Find where the given text appears and provide that cell's center as [X, Y] coordinate. 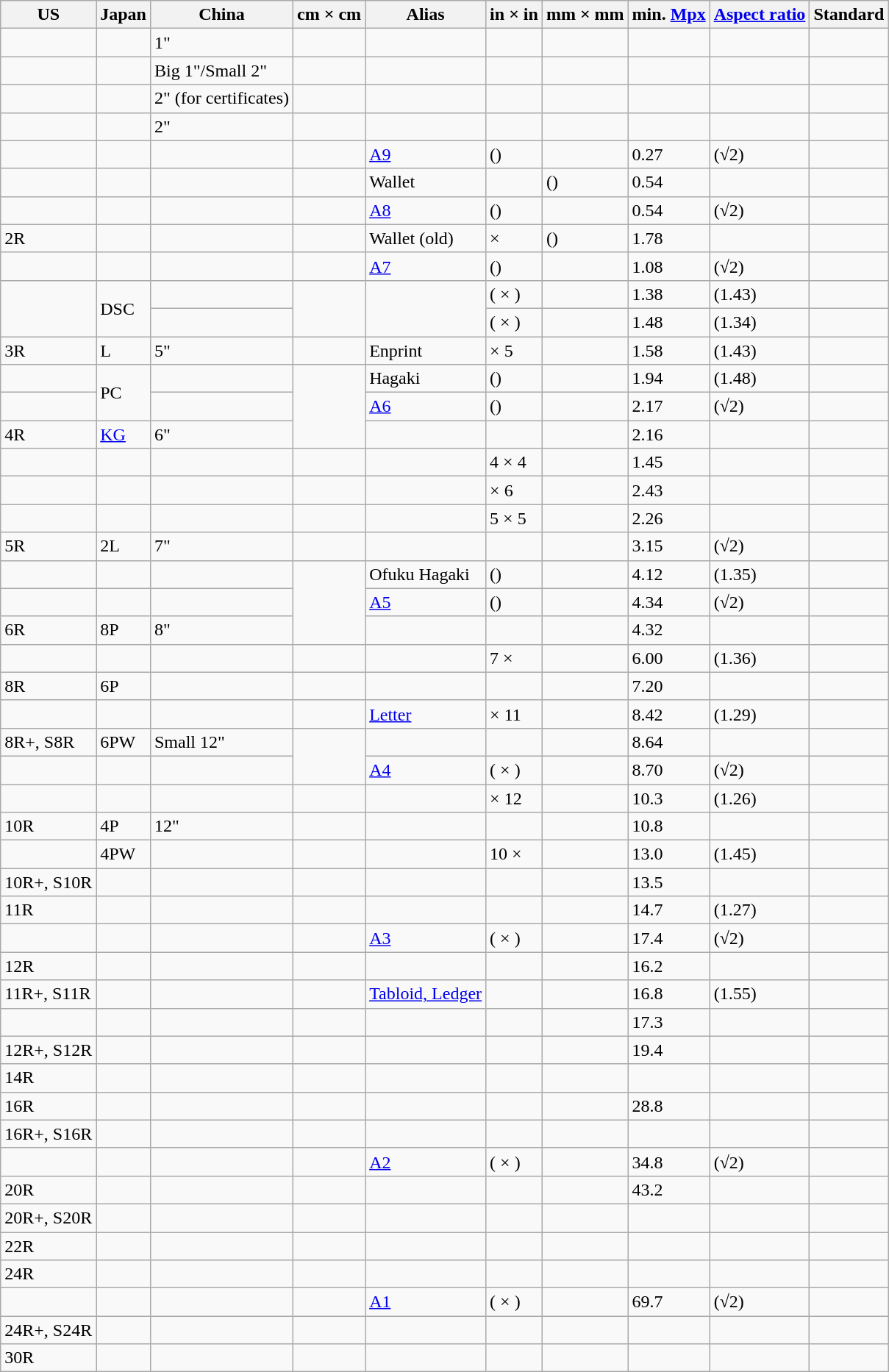
10R [49, 826]
A5 [426, 602]
30R [49, 1358]
69.7 [669, 1302]
(1.48) [760, 379]
1.48 [669, 322]
8.70 [669, 770]
8R+, S8R [49, 742]
6" [221, 435]
4R [49, 435]
22R [49, 1246]
× [515, 238]
34.8 [669, 1162]
24R [49, 1274]
(1.35) [760, 574]
7.20 [669, 686]
Small 12" [221, 742]
20R [49, 1190]
3R [49, 351]
14R [49, 1078]
A3 [426, 938]
DSC [124, 308]
5R [49, 546]
10R+, S10R [49, 882]
Japan [124, 15]
Big 1"/Small 2" [221, 71]
A7 [426, 266]
Wallet (old) [426, 238]
(1.45) [760, 854]
(1.29) [760, 714]
4.12 [669, 574]
cm × cm [329, 15]
min. Mpx [669, 15]
43.2 [669, 1190]
China [221, 15]
6R [49, 630]
10.8 [669, 826]
4 × 4 [515, 462]
8.42 [669, 714]
3.15 [669, 546]
(1.26) [760, 798]
Alias [426, 15]
1.08 [669, 266]
1.45 [669, 462]
2.16 [669, 435]
(1.55) [760, 994]
1.58 [669, 351]
5" [221, 351]
× 11 [515, 714]
× 5 [515, 351]
KG [124, 435]
6.00 [669, 658]
24R+, S24R [49, 1330]
7" [221, 546]
1.38 [669, 294]
16.2 [669, 966]
PC [124, 393]
12R+, S12R [49, 1050]
(1.36) [760, 658]
× 12 [515, 798]
4PW [124, 854]
8P [124, 630]
12R [49, 966]
Letter [426, 714]
4P [124, 826]
8" [221, 630]
A2 [426, 1162]
16R+, S16R [49, 1134]
14.7 [669, 910]
2L [124, 546]
2R [49, 238]
16R [49, 1106]
10.3 [669, 798]
16.8 [669, 994]
US [49, 15]
0.27 [669, 154]
20R+, S20R [49, 1218]
A6 [426, 407]
6P [124, 686]
19.4 [669, 1050]
1" [221, 43]
4.32 [669, 630]
17.4 [669, 938]
13.5 [669, 882]
5 × 5 [515, 518]
A1 [426, 1302]
2.26 [669, 518]
10 × [515, 854]
(1.27) [760, 910]
17.3 [669, 1022]
11R [49, 910]
Standard [849, 15]
A8 [426, 210]
1.94 [669, 379]
2" [221, 126]
8.64 [669, 742]
11R+, S11R [49, 994]
2.17 [669, 407]
Hagaki [426, 379]
2" (for certificates) [221, 99]
Tabloid, Ledger [426, 994]
(1.34) [760, 322]
Ofuku Hagaki [426, 574]
12" [221, 826]
1.78 [669, 238]
L [124, 351]
28.8 [669, 1106]
6PW [124, 742]
× 6 [515, 490]
in × in [515, 15]
A4 [426, 770]
4.34 [669, 602]
A9 [426, 154]
7 × [515, 658]
mm × mm [585, 15]
13.0 [669, 854]
2.43 [669, 490]
Wallet [426, 182]
8R [49, 686]
Enprint [426, 351]
Aspect ratio [760, 15]
